Identify which cell holds the provided text, then report its (x, y) central coordinate. 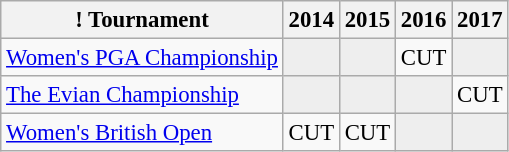
Women's PGA Championship (142, 58)
! Tournament (142, 20)
2014 (311, 20)
Women's British Open (142, 133)
2015 (367, 20)
The Evian Championship (142, 95)
2017 (480, 20)
2016 (424, 20)
